Pinpoint the cell where the given text exists, returning its [X, Y] midpoint coordinate. 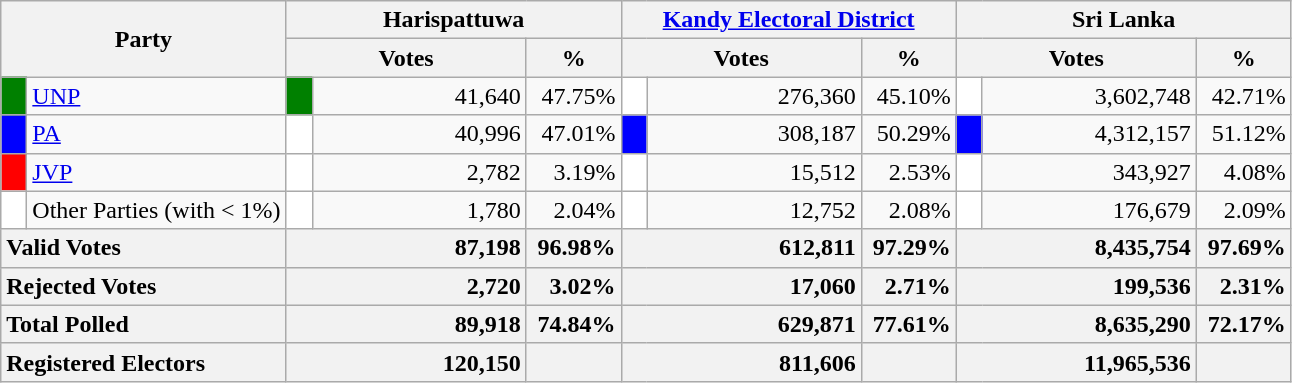
47.75% [574, 96]
629,871 [741, 324]
2.09% [1244, 210]
3,602,748 [1089, 96]
41,640 [419, 96]
42.71% [1244, 96]
2.53% [908, 172]
47.01% [574, 134]
4.08% [1244, 172]
40,996 [419, 134]
Harispattuwa [454, 20]
Valid Votes [144, 248]
Sri Lanka [1124, 20]
51.12% [1244, 134]
8,435,754 [1076, 248]
2,720 [406, 286]
2,782 [419, 172]
JVP [156, 172]
97.69% [1244, 248]
276,360 [754, 96]
15,512 [754, 172]
72.17% [1244, 324]
811,606 [741, 362]
8,635,290 [1076, 324]
PA [156, 134]
4,312,157 [1089, 134]
77.61% [908, 324]
2.04% [574, 210]
11,965,536 [1076, 362]
612,811 [741, 248]
3.02% [574, 286]
45.10% [908, 96]
Kandy Electoral District [788, 20]
Registered Electors [144, 362]
3.19% [574, 172]
2.31% [1244, 286]
Rejected Votes [144, 286]
Other Parties (with < 1%) [156, 210]
176,679 [1089, 210]
1,780 [419, 210]
17,060 [741, 286]
74.84% [574, 324]
97.29% [908, 248]
2.71% [908, 286]
308,187 [754, 134]
89,918 [406, 324]
Total Polled [144, 324]
120,150 [406, 362]
UNP [156, 96]
12,752 [754, 210]
50.29% [908, 134]
2.08% [908, 210]
199,536 [1076, 286]
87,198 [406, 248]
343,927 [1089, 172]
Party [144, 39]
96.98% [574, 248]
